Identify which cell holds the provided text, then report its (x, y) central coordinate. 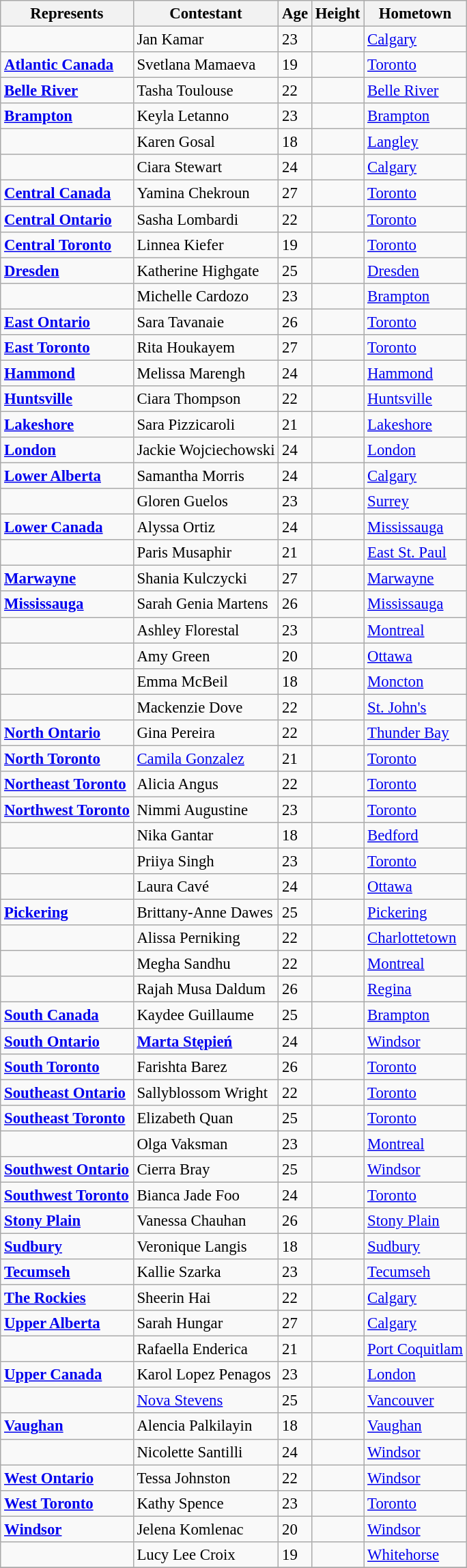
Vanessa Chauhan (206, 1221)
Shania Kulczycki (206, 579)
Emma McBeil (206, 681)
South Canada (67, 1015)
Kallie Szarka (206, 1272)
Nika Gantar (206, 836)
Melissa Marengh (206, 373)
Northwest Toronto (67, 810)
Thunder Bay (415, 733)
Northeast Toronto (67, 784)
Nicolette Santilli (206, 1452)
Olga Vaksman (206, 1144)
Lower Alberta (67, 476)
Camila Gonzalez (206, 758)
Contestant (206, 14)
Linnea Kiefer (206, 245)
Ciara Thompson (206, 399)
Amy Green (206, 656)
Jan Kamar (206, 40)
Gina Pereira (206, 733)
Marta Stępień (206, 1041)
Lower Canada (67, 527)
Tessa Johnston (206, 1478)
West Ontario (67, 1478)
Mackenzie Dove (206, 707)
Kaydee Guillaume (206, 1015)
The Rockies (67, 1298)
Tasha Toulouse (206, 91)
East Ontario (67, 322)
Laura Cavé (206, 887)
Regina (415, 990)
Ciara Stewart (206, 167)
Central Ontario (67, 219)
East Toronto (67, 348)
Central Canada (67, 193)
Svetlana Mamaeva (206, 65)
Michelle Cardozo (206, 296)
Brittany-Anne Dawes (206, 913)
Veronique Langis (206, 1246)
Jackie Wojciechowski (206, 450)
Sallyblossom Wright (206, 1092)
Nova Stevens (206, 1401)
North Toronto (67, 758)
Jelena Komlenac (206, 1529)
Represents (67, 14)
Nimmi Augustine (206, 810)
Rita Houkayem (206, 348)
Bedford (415, 836)
St. John's (415, 707)
Yamina Chekroun (206, 193)
Alissa Perniking (206, 938)
Ashley Florestal (206, 630)
West Toronto (67, 1503)
Southeast Ontario (67, 1092)
Hometown (415, 14)
Farishta Barez (206, 1067)
Moncton (415, 681)
Central Toronto (67, 245)
Sara Tavanaie (206, 322)
Gloren Guelos (206, 501)
Lucy Lee Croix (206, 1555)
Karen Gosal (206, 142)
Atlantic Canada (67, 65)
Kathy Spence (206, 1503)
Priiya Singh (206, 862)
Vancouver (415, 1401)
Southeast Toronto (67, 1118)
North Ontario (67, 733)
Upper Alberta (67, 1323)
Bianca Jade Foo (206, 1195)
Sheerin Hai (206, 1298)
Rajah Musa Daldum (206, 990)
Karol Lopez Penagos (206, 1375)
Cierra Bray (206, 1170)
East St. Paul (415, 553)
Age (295, 14)
Alyssa Ortiz (206, 527)
Elizabeth Quan (206, 1118)
Southwest Toronto (67, 1195)
Samantha Morris (206, 476)
Port Coquitlam (415, 1349)
Keyla Letanno (206, 116)
Alicia Angus (206, 784)
Surrey (415, 501)
Charlottetown (415, 938)
Langley (415, 142)
South Ontario (67, 1041)
Katherine Highgate (206, 271)
Megha Sandhu (206, 964)
Paris Musaphir (206, 553)
Alencia Palkilayin (206, 1427)
Height (337, 14)
Sarah Hungar (206, 1323)
Sasha Lombardi (206, 219)
Whitehorse (415, 1555)
Sarah Genia Martens (206, 605)
Upper Canada (67, 1375)
Southwest Ontario (67, 1170)
South Toronto (67, 1067)
Sara Pizzicaroli (206, 424)
Rafaella Enderica (206, 1349)
